Locate the cell with the specified text and output its [x, y] center coordinate. 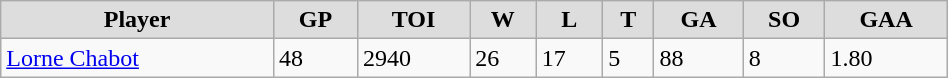
GA [698, 20]
8 [784, 58]
SO [784, 20]
88 [698, 58]
GP [315, 20]
26 [504, 58]
17 [570, 58]
Lorne Chabot [138, 58]
Player [138, 20]
2940 [414, 58]
48 [315, 58]
TOI [414, 20]
T [628, 20]
W [504, 20]
L [570, 20]
GAA [886, 20]
5 [628, 58]
1.80 [886, 58]
